Pinpoint the cell where the given text exists, returning its [x, y] midpoint coordinate. 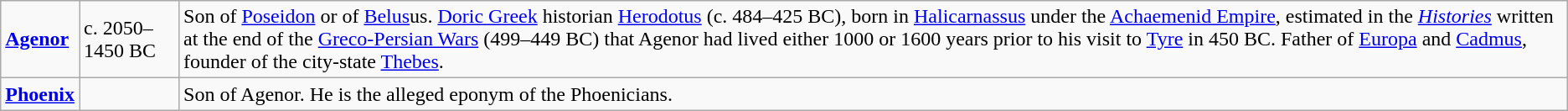
Phoenix [40, 94]
Agenor [40, 40]
c. 2050–1450 BC [129, 40]
Son of Agenor. He is the alleged eponym of the Phoenicians. [874, 94]
